Determine the [x, y] coordinate at the center of the cell enclosing the given text.  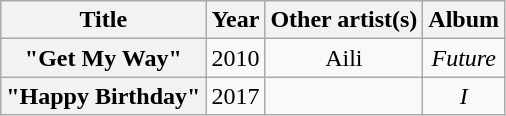
I [464, 96]
Other artist(s) [344, 20]
"Happy Birthday" [104, 96]
Album [464, 20]
Future [464, 58]
2010 [236, 58]
Aili [344, 58]
Year [236, 20]
"Get My Way" [104, 58]
2017 [236, 96]
Title [104, 20]
